Find where the given text appears and provide that cell's center as [x, y] coordinate. 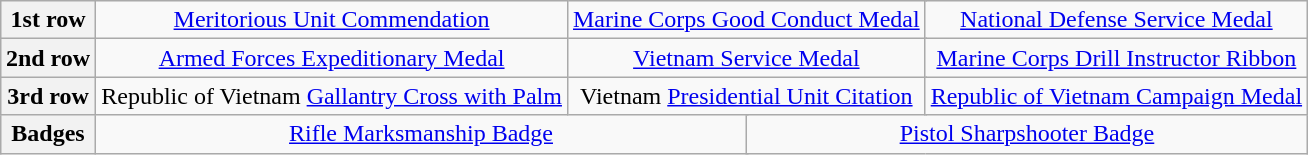
Rifle Marksmanship Badge [422, 134]
Republic of Vietnam Gallantry Cross with Palm [332, 96]
Armed Forces Expeditionary Medal [332, 58]
Vietnam Presidential Unit Citation [746, 96]
3rd row [48, 96]
Meritorious Unit Commendation [332, 20]
1st row [48, 20]
Marine Corps Drill Instructor Ribbon [1116, 58]
Badges [48, 134]
Marine Corps Good Conduct Medal [746, 20]
Vietnam Service Medal [746, 58]
2nd row [48, 58]
National Defense Service Medal [1116, 20]
Pistol Sharpshooter Badge [1026, 134]
Republic of Vietnam Campaign Medal [1116, 96]
